Search for the cell housing the specified text and yield its [x, y] center coordinate. 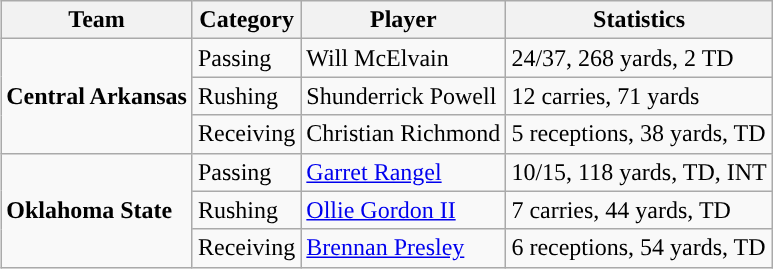
Will McElvain [404, 58]
5 receptions, 38 yards, TD [639, 134]
10/15, 118 yards, TD, INT [639, 172]
Ollie Gordon II [404, 210]
Brennan Presley [404, 248]
Christian Richmond [404, 134]
Statistics [639, 20]
Shunderrick Powell [404, 96]
Team [97, 20]
Category [246, 20]
Player [404, 20]
24/37, 268 yards, 2 TD [639, 58]
6 receptions, 54 yards, TD [639, 248]
Garret Rangel [404, 172]
Central Arkansas [97, 96]
7 carries, 44 yards, TD [639, 210]
12 carries, 71 yards [639, 96]
Oklahoma State [97, 210]
